From the cell containing the given text, extract its center point as (x, y) coordinate. 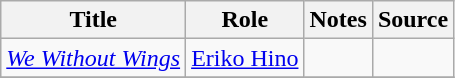
Source (412, 20)
Title (94, 20)
Notes (338, 20)
Eriko Hino (245, 58)
We Without Wings (94, 58)
Role (245, 20)
